Determine the (X, Y) coordinate at the center of the cell enclosing the given text.  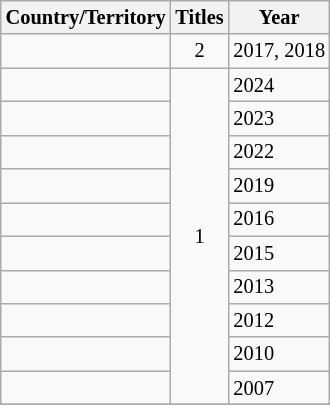
2015 (278, 253)
2024 (278, 85)
Titles (199, 17)
2012 (278, 320)
Year (278, 17)
2007 (278, 388)
2023 (278, 118)
2022 (278, 152)
1 (199, 236)
2016 (278, 219)
2019 (278, 186)
2010 (278, 354)
2013 (278, 287)
2 (199, 51)
2017, 2018 (278, 51)
Country/Territory (86, 17)
